From the cell containing the given text, extract its center point as (x, y) coordinate. 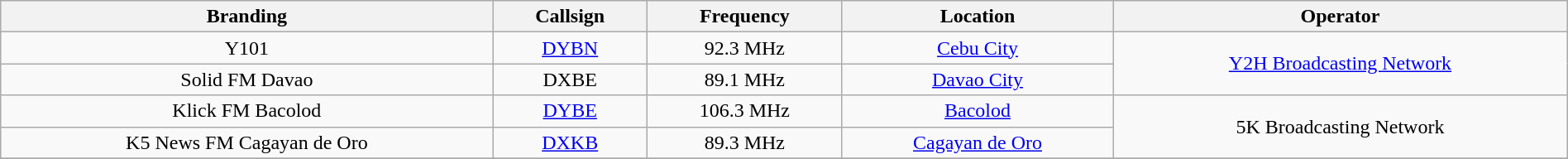
Cebu City (978, 48)
Davao City (978, 79)
DYBN (570, 48)
92.3 MHz (744, 48)
Cagayan de Oro (978, 142)
DYBE (570, 111)
89.3 MHz (744, 142)
Y101 (246, 48)
Bacolod (978, 111)
Frequency (744, 17)
DXBE (570, 79)
Location (978, 17)
Branding (246, 17)
K5 News FM Cagayan de Oro (246, 142)
106.3 MHz (744, 111)
89.1 MHz (744, 79)
5K Broadcasting Network (1341, 127)
Solid FM Davao (246, 79)
Operator (1341, 17)
Klick FM Bacolod (246, 111)
DXKB (570, 142)
Y2H Broadcasting Network (1341, 64)
Callsign (570, 17)
